For the text-containing cell, return its midpoint in [x, y] coordinate format. 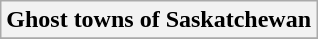
Ghost towns of Saskatchewan [159, 20]
